From the cell containing the given text, extract its center point as [x, y] coordinate. 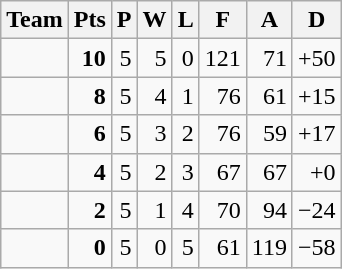
121 [222, 58]
−58 [316, 248]
−24 [316, 210]
W [154, 20]
Pts [90, 20]
A [269, 20]
+15 [316, 96]
+50 [316, 58]
6 [90, 134]
F [222, 20]
94 [269, 210]
71 [269, 58]
8 [90, 96]
D [316, 20]
70 [222, 210]
Team [35, 20]
+0 [316, 172]
59 [269, 134]
P [124, 20]
119 [269, 248]
10 [90, 58]
L [186, 20]
+17 [316, 134]
